For the text-containing cell, return its midpoint in [x, y] coordinate format. 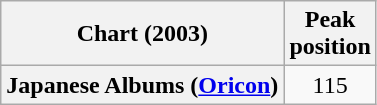
Chart (2003) [142, 34]
Japanese Albums (Oricon) [142, 85]
Peakposition [330, 34]
115 [330, 85]
